Find where the given text appears and provide that cell's center as [X, Y] coordinate. 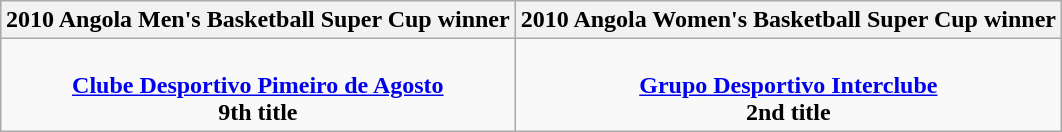
2010 Angola Women's Basketball Super Cup winner [788, 20]
Grupo Desportivo Interclube2nd title [788, 85]
Clube Desportivo Pimeiro de Agosto9th title [258, 85]
2010 Angola Men's Basketball Super Cup winner [258, 20]
